Detect which cell encompasses the target text, then output its [X, Y] center coordinate. 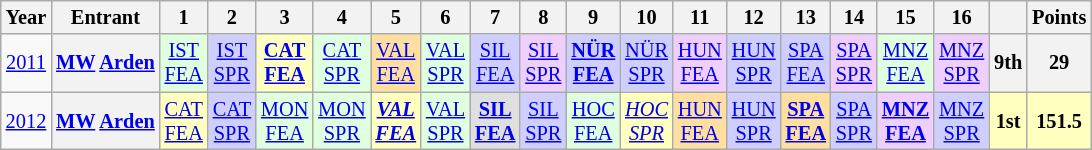
5 [396, 17]
14 [854, 17]
9th [1008, 63]
7 [495, 17]
2 [232, 17]
NÜRFEA [593, 63]
Points [1059, 17]
NÜRSPR [646, 63]
11 [700, 17]
2011 [26, 63]
Year [26, 17]
3 [284, 17]
ISTSPR [232, 63]
MONFEA [284, 121]
HOCSPR [646, 121]
15 [906, 17]
16 [962, 17]
13 [806, 17]
2012 [26, 121]
ISTFEA [184, 63]
151.5 [1059, 121]
1st [1008, 121]
4 [342, 17]
8 [543, 17]
12 [754, 17]
MONSPR [342, 121]
1 [184, 17]
HOCFEA [593, 121]
10 [646, 17]
29 [1059, 63]
Entrant [105, 17]
6 [446, 17]
9 [593, 17]
